Locate the cell with the specified text and output its (x, y) center coordinate. 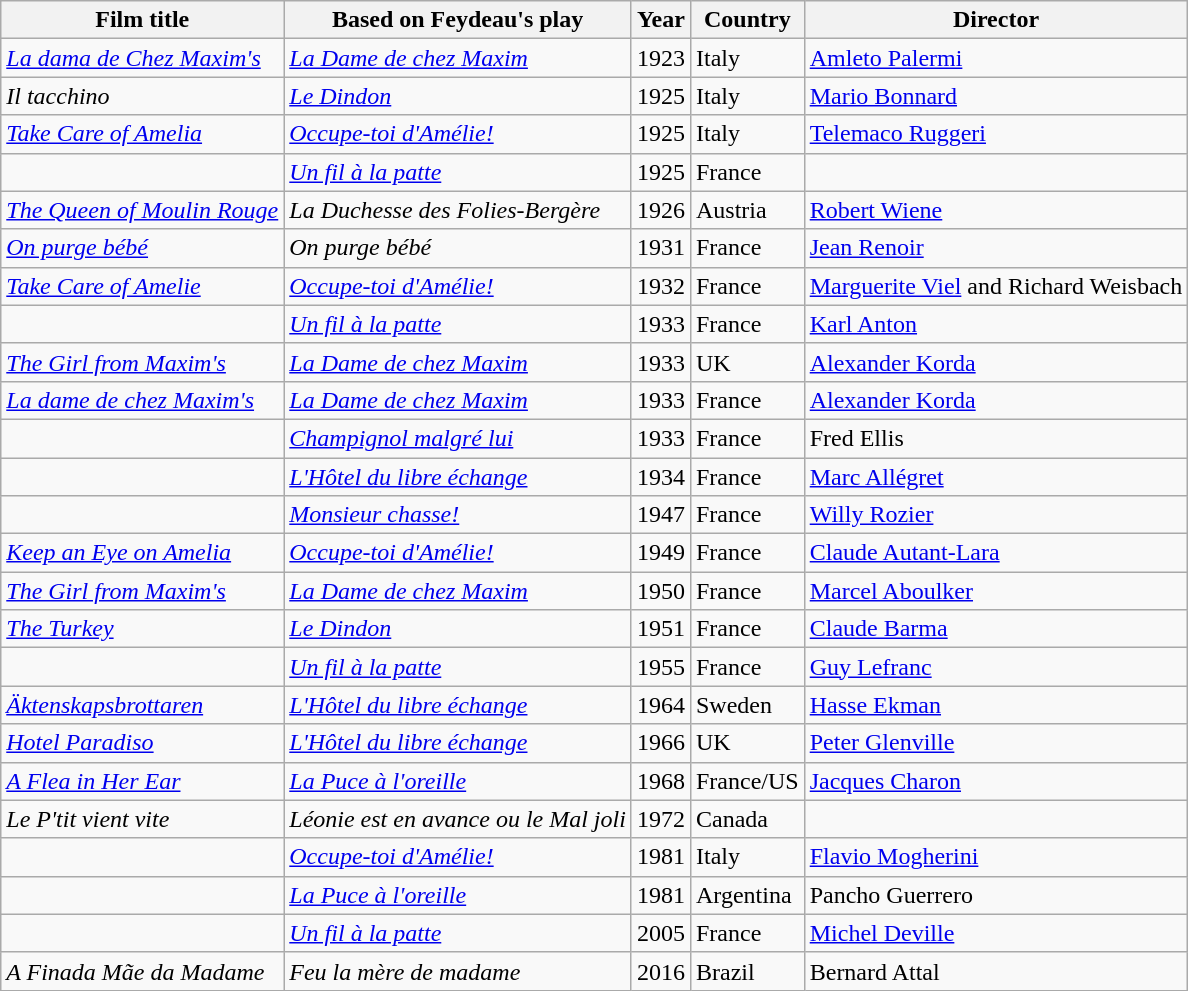
Bernard Attal (996, 971)
Léonie est en avance ou le Mal joli (458, 819)
Austria (747, 210)
Take Care of Amelie (142, 286)
Robert Wiene (996, 210)
Äktenskapsbrottaren (142, 705)
Il tacchino (142, 96)
2016 (660, 971)
La dama de Chez Maxim's (142, 58)
Take Care of Amelia (142, 134)
1972 (660, 819)
The Turkey (142, 629)
Flavio Mogherini (996, 857)
Marc Allégret (996, 477)
Country (747, 20)
1968 (660, 781)
1950 (660, 591)
Hotel Paradiso (142, 743)
Brazil (747, 971)
Pancho Guerrero (996, 895)
Director (996, 20)
The Queen of Moulin Rouge (142, 210)
Karl Anton (996, 324)
Mario Bonnard (996, 96)
1951 (660, 629)
1949 (660, 553)
A Finada Mãe da Madame (142, 971)
Le P'tit vient vite (142, 819)
Amleto Palermi (996, 58)
Jacques Charon (996, 781)
1931 (660, 248)
Argentina (747, 895)
Marcel Aboulker (996, 591)
France/US (747, 781)
Michel Deville (996, 933)
1955 (660, 667)
1947 (660, 515)
1923 (660, 58)
Guy Lefranc (996, 667)
Peter Glenville (996, 743)
Champignol malgré lui (458, 438)
Monsieur chasse! (458, 515)
Claude Autant-Lara (996, 553)
Fred Ellis (996, 438)
2005 (660, 933)
Claude Barma (996, 629)
1932 (660, 286)
Feu la mère de madame (458, 971)
1934 (660, 477)
Film title (142, 20)
A Flea in Her Ear (142, 781)
Jean Renoir (996, 248)
Year (660, 20)
Keep an Eye on Amelia (142, 553)
Sweden (747, 705)
La dame de chez Maxim's (142, 400)
Canada (747, 819)
Marguerite Viel and Richard Weisbach (996, 286)
Hasse Ekman (996, 705)
Telemaco Ruggeri (996, 134)
Based on Feydeau's play (458, 20)
1964 (660, 705)
Willy Rozier (996, 515)
1966 (660, 743)
1926 (660, 210)
La Duchesse des Folies-Bergère (458, 210)
